Return (X, Y) of the center of cell containing provided text 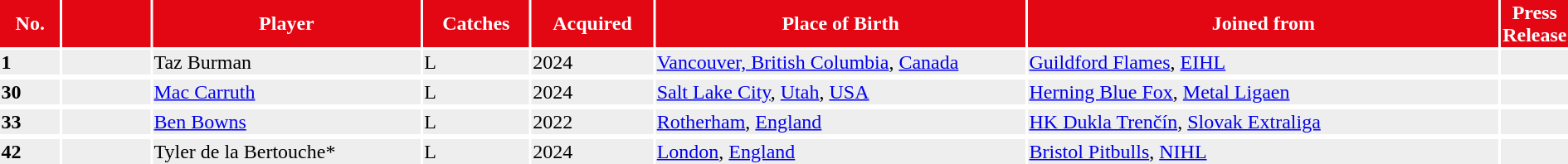
Taz Burman (287, 62)
1 (30, 62)
Acquired (592, 23)
Place of Birth (840, 23)
Player (287, 23)
Bristol Pitbulls, NIHL (1264, 152)
30 (30, 92)
London, England (840, 152)
2022 (592, 122)
Salt Lake City, Utah, USA (840, 92)
Mac Carruth (287, 92)
Catches (476, 23)
Joined from (1264, 23)
Herning Blue Fox, Metal Ligaen (1264, 92)
No. (30, 23)
Tyler de la Bertouche* (287, 152)
Guildford Flames, EIHL (1264, 62)
42 (30, 152)
33 (30, 122)
Ben Bowns (287, 122)
HK Dukla Trenčín, Slovak Extraliga (1264, 122)
Rotherham, England (840, 122)
Press Release (1535, 23)
Vancouver, British Columbia, Canada (840, 62)
